Provide the (X, Y) coordinate of the cell's center where the given text is located.  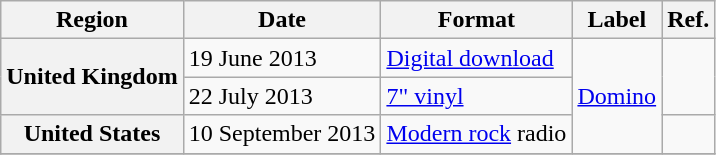
22 July 2013 (282, 96)
7" vinyl (476, 96)
Format (476, 20)
Region (92, 20)
19 June 2013 (282, 58)
Digital download (476, 58)
Modern rock radio (476, 134)
Ref. (688, 20)
Date (282, 20)
United States (92, 134)
Domino (617, 96)
Label (617, 20)
10 September 2013 (282, 134)
United Kingdom (92, 77)
